Extract the [x, y] coordinate from the center of the cell holding the provided text.  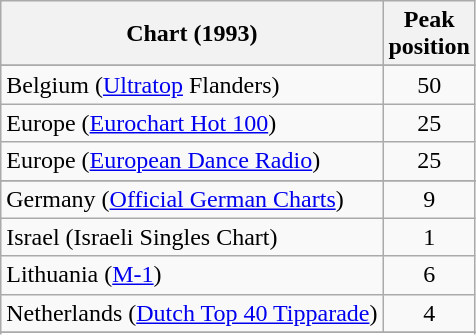
Lithuania (M-1) [192, 275]
Europe (Eurochart Hot 100) [192, 123]
9 [429, 199]
4 [429, 313]
1 [429, 237]
Peakposition [429, 34]
Chart (1993) [192, 34]
Europe (European Dance Radio) [192, 161]
50 [429, 85]
Germany (Official German Charts) [192, 199]
Netherlands (Dutch Top 40 Tipparade) [192, 313]
6 [429, 275]
Israel (Israeli Singles Chart) [192, 237]
Belgium (Ultratop Flanders) [192, 85]
